Return the (x, y) coordinate for the center point of the cell that contains the specified text.  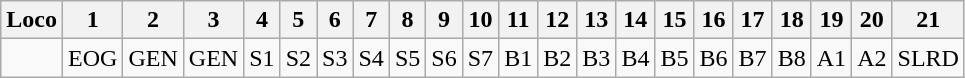
S1 (262, 58)
B4 (636, 58)
11 (518, 20)
S2 (298, 58)
A2 (872, 58)
14 (636, 20)
S3 (335, 58)
B8 (792, 58)
1 (92, 20)
Loco (32, 20)
12 (558, 20)
3 (213, 20)
SLRD (928, 58)
B7 (752, 58)
6 (335, 20)
5 (298, 20)
17 (752, 20)
15 (674, 20)
8 (407, 20)
19 (831, 20)
B6 (714, 58)
2 (153, 20)
B1 (518, 58)
B2 (558, 58)
B5 (674, 58)
10 (480, 20)
B3 (596, 58)
13 (596, 20)
S4 (371, 58)
9 (444, 20)
S7 (480, 58)
S5 (407, 58)
S6 (444, 58)
16 (714, 20)
21 (928, 20)
4 (262, 20)
18 (792, 20)
A1 (831, 58)
EOG (92, 58)
7 (371, 20)
20 (872, 20)
